From the cell containing the given text, extract its center point as (x, y) coordinate. 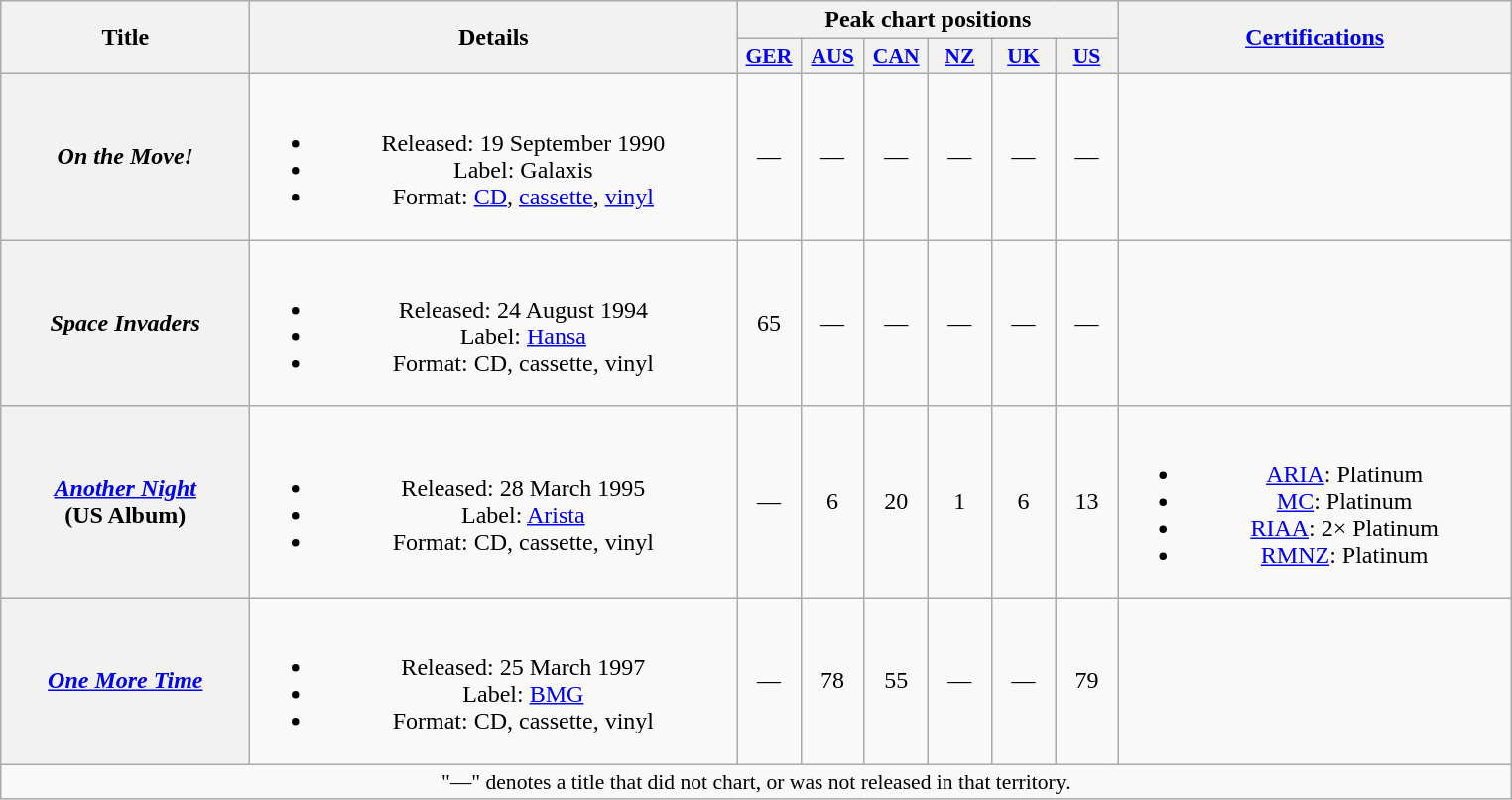
Released: 28 March 1995Label: AristaFormat: CD, cassette, vinyl (494, 502)
Title (125, 38)
GER (769, 57)
Peak chart positions (929, 20)
Details (494, 38)
65 (769, 324)
NZ (959, 57)
79 (1087, 681)
1 (959, 502)
13 (1087, 502)
Another Night (US Album) (125, 502)
Space Invaders (125, 324)
One More Time (125, 681)
55 (896, 681)
Released: 25 March 1997Label: BMGFormat: CD, cassette, vinyl (494, 681)
Certifications (1316, 38)
78 (832, 681)
20 (896, 502)
CAN (896, 57)
UK (1023, 57)
Released: 19 September 1990Label: GalaxisFormat: CD, cassette, vinyl (494, 157)
"—" denotes a title that did not chart, or was not released in that territory. (756, 782)
AUS (832, 57)
ARIA: PlatinumMC: PlatinumRIAA: 2× PlatinumRMNZ: Platinum (1316, 502)
Released: 24 August 1994Label: HansaFormat: CD, cassette, vinyl (494, 324)
US (1087, 57)
On the Move! (125, 157)
